Search for the cell housing the specified text and yield its [X, Y] center coordinate. 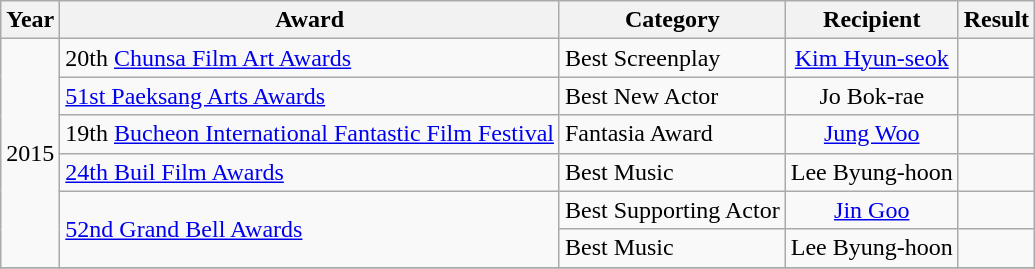
Best Supporting Actor [672, 210]
Result [996, 20]
Fantasia Award [672, 134]
Best New Actor [672, 96]
Best Screenplay [672, 58]
19th Bucheon International Fantastic Film Festival [310, 134]
51st Paeksang Arts Awards [310, 96]
Jo Bok-rae [872, 96]
Jung Woo [872, 134]
Recipient [872, 20]
Category [672, 20]
Jin Goo [872, 210]
20th Chunsa Film Art Awards [310, 58]
Year [30, 20]
Kim Hyun-seok [872, 58]
52nd Grand Bell Awards [310, 229]
24th Buil Film Awards [310, 172]
Award [310, 20]
2015 [30, 153]
